Extract the (X, Y) coordinate from the center of the cell holding the provided text.  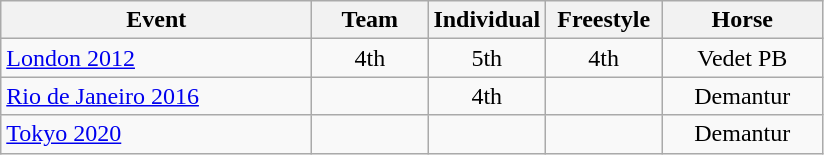
5th (487, 58)
London 2012 (156, 58)
Rio de Janeiro 2016 (156, 96)
Individual (487, 20)
Team (370, 20)
Horse (742, 20)
Tokyo 2020 (156, 134)
Vedet PB (742, 58)
Freestyle (604, 20)
Event (156, 20)
